Provide the (x, y) coordinate of the cell's center where the given text is located.  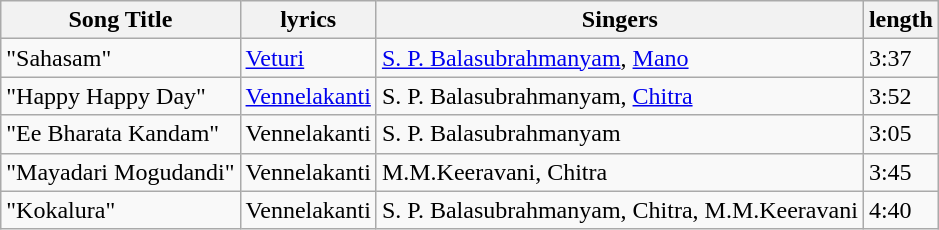
S. P. Balasubrahmanyam, Chitra (620, 96)
3:45 (900, 172)
S. P. Balasubrahmanyam (620, 134)
M.M.Keeravani, Chitra (620, 172)
length (900, 20)
"Ee Bharata Kandam" (120, 134)
"Mayadari Mogudandi" (120, 172)
"Kokalura" (120, 210)
lyrics (308, 20)
Singers (620, 20)
Veturi (308, 58)
3:05 (900, 134)
Song Title (120, 20)
3:37 (900, 58)
S. P. Balasubrahmanyam, Mano (620, 58)
4:40 (900, 210)
"Happy Happy Day" (120, 96)
3:52 (900, 96)
"Sahasam" (120, 58)
S. P. Balasubrahmanyam, Chitra, M.M.Keeravani (620, 210)
